Pinpoint the cell where the given text exists, returning its (x, y) midpoint coordinate. 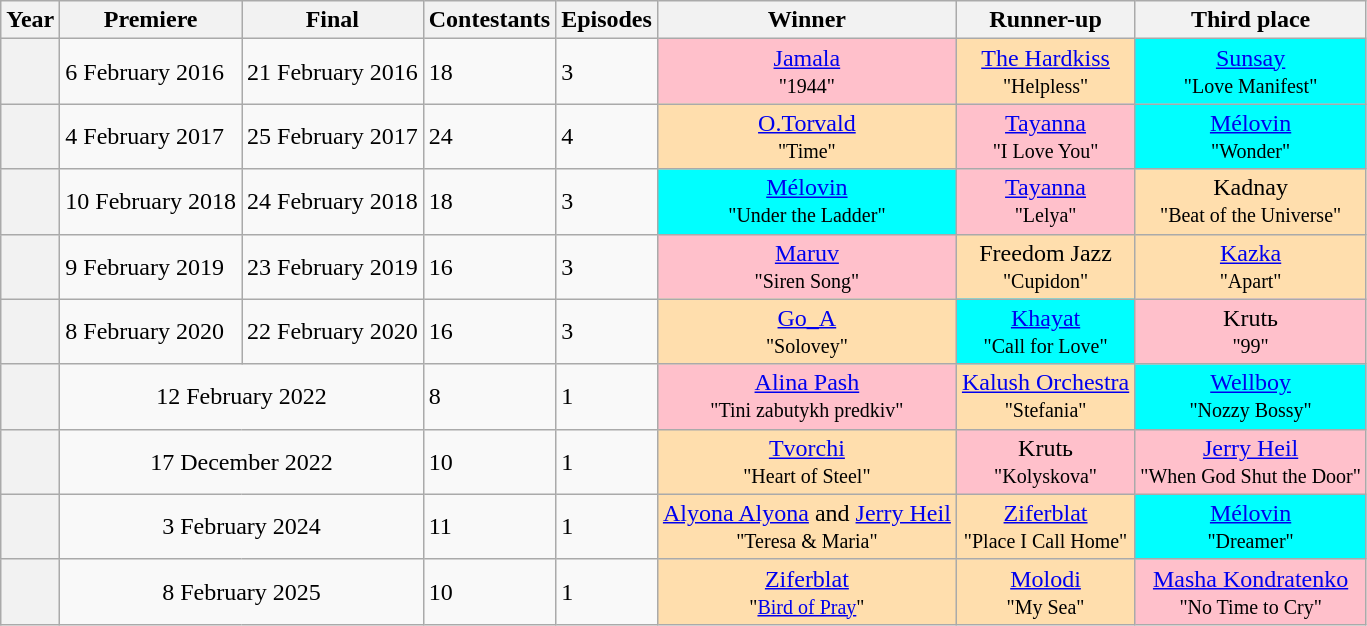
Go_A"Solovey" (806, 332)
23 February 2019 (333, 266)
Sunsay"Love Manifest" (1251, 72)
Year (30, 20)
Jamala"1944" (806, 72)
25 February 2017 (333, 136)
Mélovin"Under the Ladder" (806, 202)
Masha Kondratenko"No Time to Cry" (1251, 592)
8 February 2020 (151, 332)
3 February 2024 (242, 526)
22 February 2020 (333, 332)
Jerry Heil"When God Shut the Door" (1251, 462)
Tayanna"I Love You" (1045, 136)
24 (489, 136)
Tayanna"Lelya" (1045, 202)
Ziferblat"Place I Call Home" (1045, 526)
10 February 2018 (151, 202)
Freedom Jazz"Cupidon" (1045, 266)
Molodi"My Sea" (1045, 592)
Maruv"Siren Song" (806, 266)
Episodes (607, 20)
Premiere (151, 20)
4 (607, 136)
Mélovin"Dreamer" (1251, 526)
9 February 2019 (151, 266)
Runner-up (1045, 20)
17 December 2022 (242, 462)
Tvorchi"Heart of Steel" (806, 462)
Kadnay"Beat of the Universe" (1251, 202)
8 (489, 396)
Alyona Alyona and Jerry Heil"Teresa & Maria" (806, 526)
Winner (806, 20)
24 February 2018 (333, 202)
8 February 2025 (242, 592)
6 February 2016 (151, 72)
Mélovin"Wonder" (1251, 136)
Third place (1251, 20)
Wellboy"Nozzy Bossy" (1251, 396)
4 February 2017 (151, 136)
The Hardkiss"Helpless" (1045, 72)
Contestants (489, 20)
O.Torvald"Time" (806, 136)
Kalush Orchestra"Stefania" (1045, 396)
12 February 2022 (242, 396)
Alina Pash"Tini zabutykh predkiv" (806, 396)
Final (333, 20)
Khayat "Call for Love" (1045, 332)
Krutь "99" (1251, 332)
21 February 2016 (333, 72)
11 (489, 526)
Ziferblat"Bird of Pray" (806, 592)
Kazka"Apart" (1251, 266)
Krutь"Kolyskova" (1045, 462)
